Locate the cell with the specified text and output its (X, Y) center coordinate. 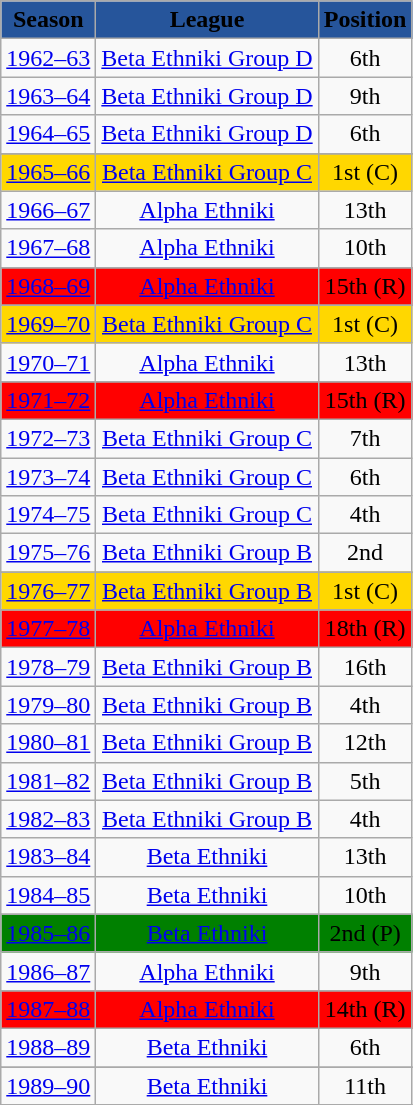
1986–87 (48, 971)
1977–78 (48, 629)
1971–72 (48, 400)
14th (R) (365, 1009)
1979–80 (48, 705)
League (207, 20)
1985–86 (48, 933)
1978–79 (48, 667)
12th (365, 743)
1983–84 (48, 857)
1972–73 (48, 438)
Season (48, 20)
1975–76 (48, 553)
1964–65 (48, 134)
1969–70 (48, 324)
18th (R) (365, 629)
1981–82 (48, 781)
1984–85 (48, 895)
1970–71 (48, 362)
7th (365, 438)
16th (365, 667)
1965–66 (48, 172)
1980–81 (48, 743)
1973–74 (48, 477)
1962–63 (48, 58)
1989–90 (48, 1085)
1982–83 (48, 819)
1968–69 (48, 286)
1974–75 (48, 515)
1988–89 (48, 1047)
1963–64 (48, 96)
Position (365, 20)
11th (365, 1085)
1976–77 (48, 591)
1966–67 (48, 210)
5th (365, 781)
1967–68 (48, 248)
1987–88 (48, 1009)
2nd (P) (365, 933)
2nd (365, 553)
